Scan for the cell matching the given text and deliver its (X, Y) coordinate at center. 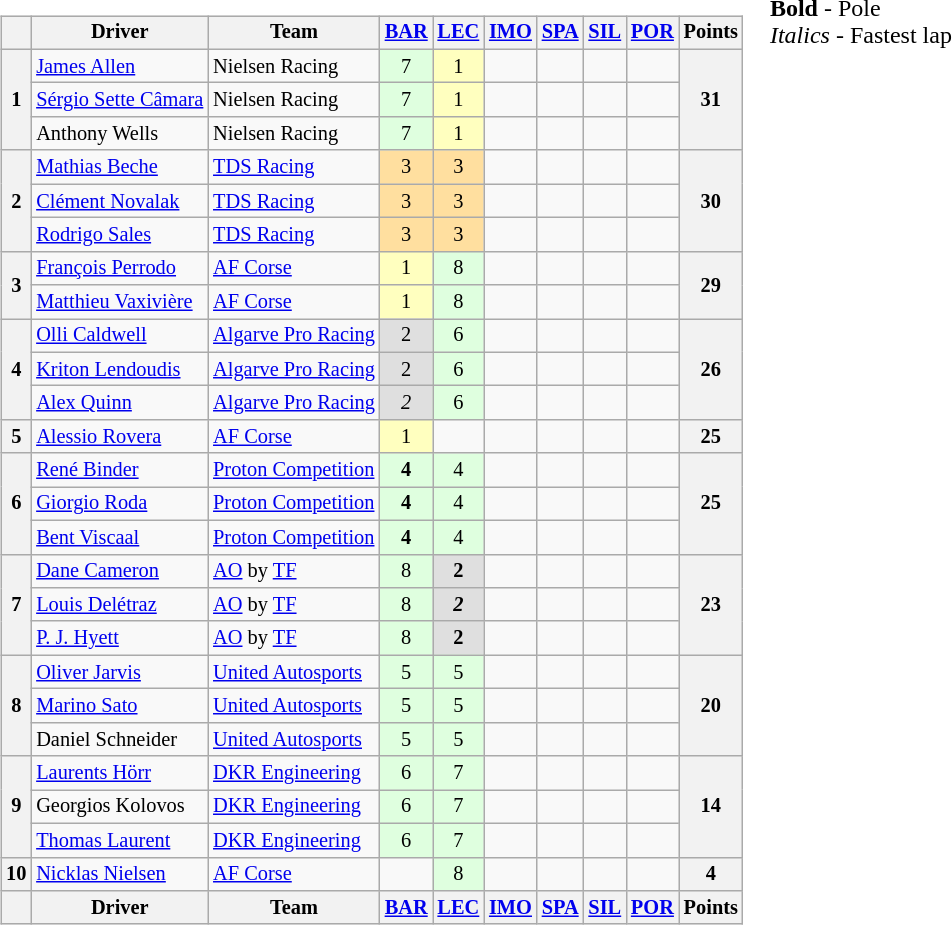
14 (711, 806)
Sérgio Sette Câmara (120, 100)
Laurents Hörr (120, 773)
René Binder (120, 470)
20 (711, 706)
Alex Quinn (120, 403)
Giorgio Roda (120, 504)
30 (711, 200)
Thomas Laurent (120, 840)
23 (711, 604)
10 (16, 874)
Clément Novalak (120, 201)
Oliver Jarvis (120, 672)
Kriton Lendoudis (120, 369)
9 (16, 806)
Nicklas Nielsen (120, 874)
Louis Delétraz (120, 605)
26 (711, 370)
Marino Sato (120, 706)
Mathias Beche (120, 167)
Alessio Rovera (120, 437)
Dane Cameron (120, 571)
Bent Viscaal (120, 537)
Daniel Schneider (120, 739)
Olli Caldwell (120, 336)
Georgios Kolovos (120, 807)
29 (711, 284)
31 (711, 100)
Matthieu Vaxivière (120, 302)
Rodrigo Sales (120, 235)
P. J. Hyett (120, 638)
Anthony Wells (120, 134)
François Perrodo (120, 268)
James Allen (120, 66)
